For the text-containing cell, return its midpoint in (x, y) coordinate format. 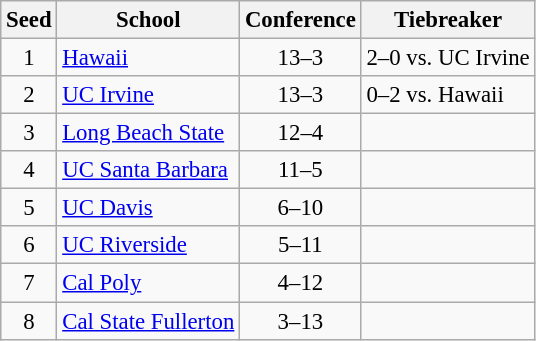
Cal Poly (148, 283)
4–12 (301, 283)
11–5 (301, 170)
UC Davis (148, 208)
3–13 (301, 321)
Tiebreaker (448, 20)
6 (29, 245)
Hawaii (148, 58)
5 (29, 208)
2–0 vs. UC Irvine (448, 58)
UC Santa Barbara (148, 170)
7 (29, 283)
Seed (29, 20)
UC Irvine (148, 95)
12–4 (301, 133)
UC Riverside (148, 245)
Long Beach State (148, 133)
5–11 (301, 245)
6–10 (301, 208)
8 (29, 321)
4 (29, 170)
Cal State Fullerton (148, 321)
1 (29, 58)
0–2 vs. Hawaii (448, 95)
2 (29, 95)
3 (29, 133)
School (148, 20)
Conference (301, 20)
